Pinpoint the cell where the given text exists, returning its (x, y) midpoint coordinate. 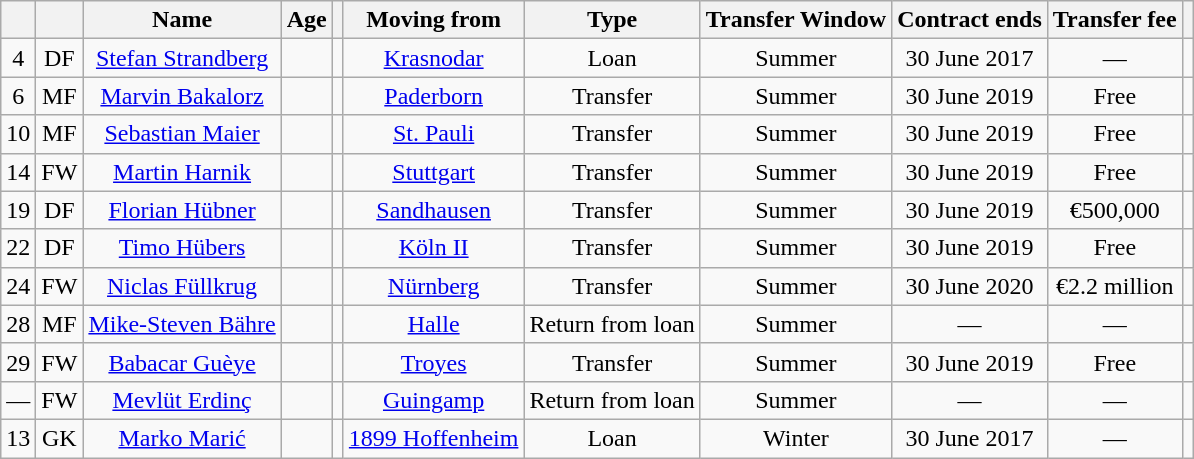
Stuttgart (434, 172)
GK (60, 438)
Sandhausen (434, 210)
Paderborn (434, 96)
14 (18, 172)
Transfer fee (1114, 20)
Sebastian Maier (182, 134)
Nürnberg (434, 286)
Transfer Window (796, 20)
13 (18, 438)
Name (182, 20)
Stefan Strandberg (182, 58)
Köln II (434, 248)
Guingamp (434, 400)
Troyes (434, 362)
St. Pauli (434, 134)
29 (18, 362)
Florian Hübner (182, 210)
Martin Harnik (182, 172)
Krasnodar (434, 58)
4 (18, 58)
Timo Hübers (182, 248)
Mike-Steven Bähre (182, 324)
€2.2 million (1114, 286)
24 (18, 286)
1899 Hoffenheim (434, 438)
Marvin Bakalorz (182, 96)
19 (18, 210)
30 June 2020 (970, 286)
€500,000 (1114, 210)
Moving from (434, 20)
10 (18, 134)
Marko Marić (182, 438)
6 (18, 96)
22 (18, 248)
Winter (796, 438)
Babacar Guèye (182, 362)
Type (612, 20)
Mevlüt Erdinç (182, 400)
Contract ends (970, 20)
Halle (434, 324)
Age (306, 20)
Niclas Füllkrug (182, 286)
28 (18, 324)
